Pinpoint the cell where the given text exists, returning its [X, Y] midpoint coordinate. 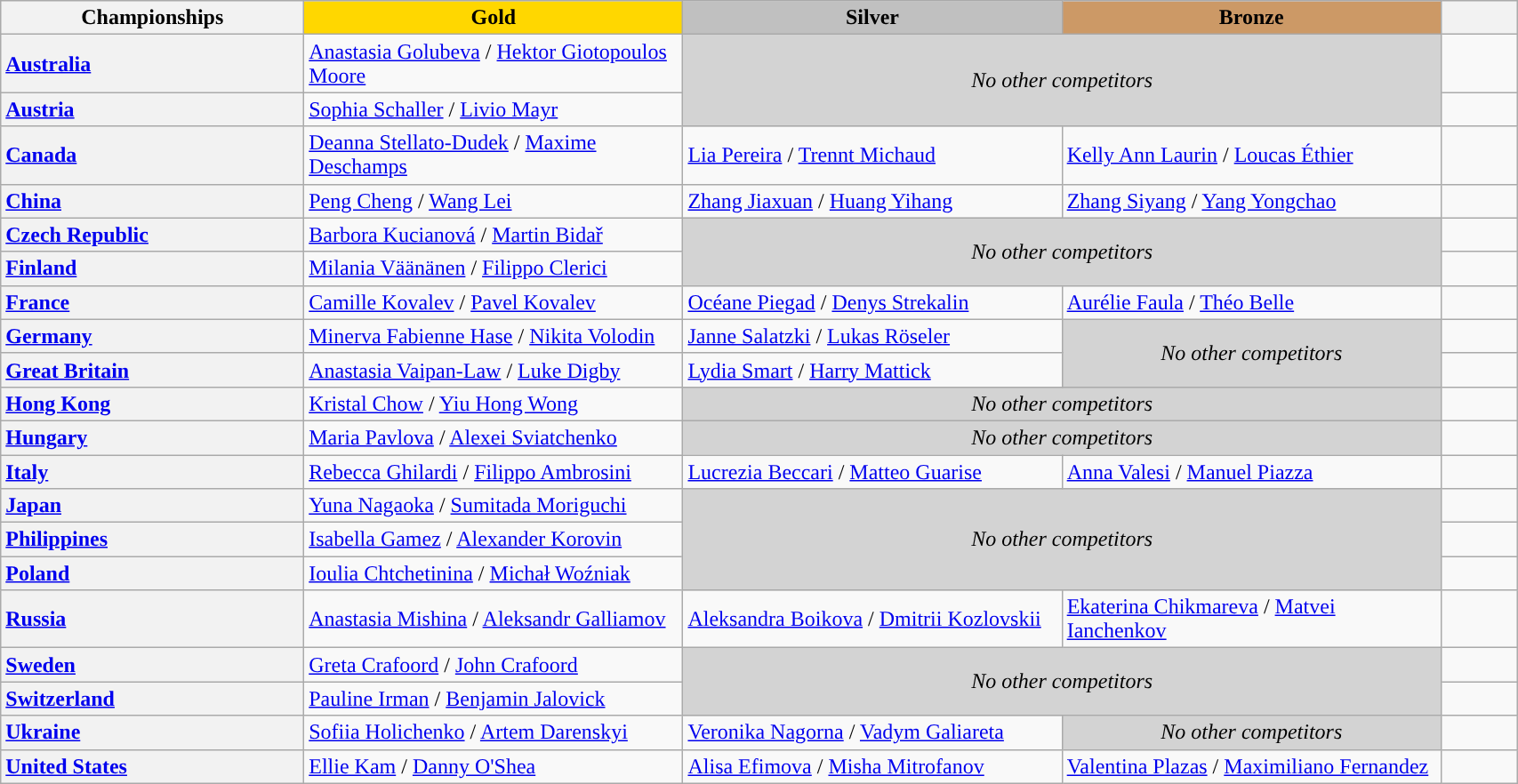
Greta Crafoord / John Crafoord [494, 665]
Aleksandra Boikova / Dmitrii Kozlovskii [872, 619]
Canada [153, 155]
Lucrezia Beccari / Matteo Guarise [872, 472]
Championships [153, 18]
Deanna Stellato-Dudek / Maxime Deschamps [494, 155]
Lia Pereira / Trennt Michaud [872, 155]
Alisa Efimova / Misha Mitrofanov [872, 766]
Anna Valesi / Manuel Piazza [1251, 472]
Pauline Irman / Benjamin Jalovick [494, 699]
Rebecca Ghilardi / Filippo Ambrosini [494, 472]
Peng Cheng / Wang Lei [494, 201]
Camille Kovalev / Pavel Kovalev [494, 302]
Italy [153, 472]
Isabella Gamez / Alexander Korovin [494, 540]
Lydia Smart / Harry Mattick [872, 370]
Sofiia Holichenko / Artem Darenskyi [494, 732]
Milania Väänänen / Filippo Clerici [494, 268]
Gold [494, 18]
Maria Pavlova / Alexei Sviatchenko [494, 437]
Océane Piegad / Denys Strekalin [872, 302]
Zhang Siyang / Yang Yongchao [1251, 201]
Anastasia Golubeva / Hektor Giotopoulos Moore [494, 64]
Anastasia Vaipan-Law / Luke Digby [494, 370]
Czech Republic [153, 235]
Yuna Nagaoka / Sumitada Moriguchi [494, 506]
France [153, 302]
Kristal Chow / Yiu Hong Wong [494, 404]
Silver [872, 18]
Austria [153, 109]
Sophia Schaller / Livio Mayr [494, 109]
Great Britain [153, 370]
Ukraine [153, 732]
Australia [153, 64]
Valentina Plazas / Maximiliano Fernandez [1251, 766]
Ellie Kam / Danny O'Shea [494, 766]
China [153, 201]
Hong Kong [153, 404]
Finland [153, 268]
Germany [153, 336]
United States [153, 766]
Poland [153, 573]
Japan [153, 506]
Kelly Ann Laurin / Loucas Éthier [1251, 155]
Sweden [153, 665]
Barbora Kucianová / Martin Bidař [494, 235]
Russia [153, 619]
Ekaterina Chikmareva / Matvei Ianchenkov [1251, 619]
Switzerland [153, 699]
Hungary [153, 437]
Bronze [1251, 18]
Veronika Nagorna / Vadym Galiareta [872, 732]
Minerva Fabienne Hase / Nikita Volodin [494, 336]
Anastasia Mishina / Aleksandr Galliamov [494, 619]
Janne Salatzki / Lukas Röseler [872, 336]
Philippines [153, 540]
Aurélie Faula / Théo Belle [1251, 302]
Ioulia Chtchetinina / Michał Woźniak [494, 573]
Zhang Jiaxuan / Huang Yihang [872, 201]
